Return (x, y) of the center of cell containing provided text 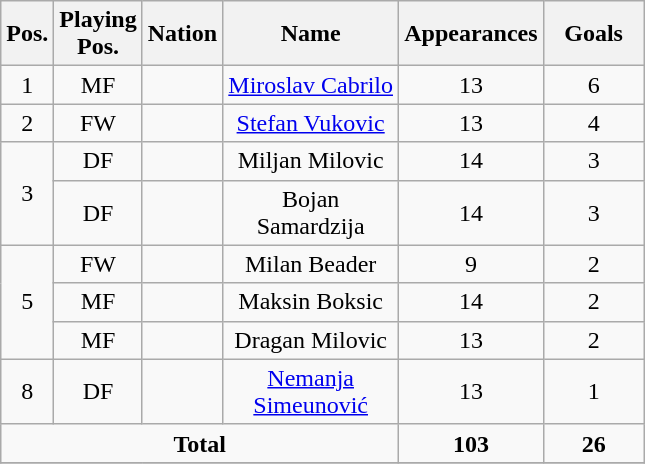
Nation (182, 34)
5 (28, 302)
Goals (594, 34)
Name (311, 34)
9 (471, 264)
Stefan Vukovic (311, 123)
Pos. (28, 34)
Bojan Samardzija (311, 212)
8 (28, 392)
103 (471, 443)
Dragan Milovic (311, 340)
26 (594, 443)
Appearances (471, 34)
6 (594, 85)
Maksin Boksic (311, 302)
Miljan Milovic (311, 161)
Miroslav Cabrilo (311, 85)
Nemanja Simeunović (311, 392)
Total (200, 443)
4 (594, 123)
Milan Beader (311, 264)
Playing Pos. (98, 34)
